From the cell containing the given text, extract its center point as [X, Y] coordinate. 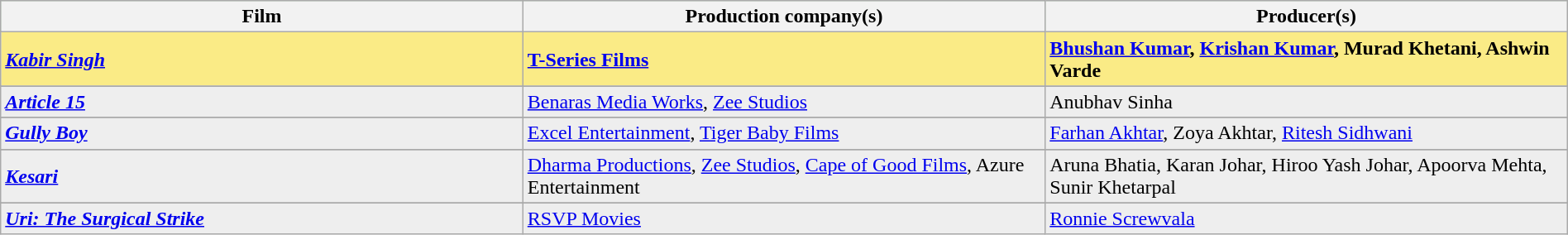
Farhan Akhtar, Zoya Akhtar, Ritesh Sidhwani [1307, 133]
Film [262, 17]
Anubhav Sinha [1307, 102]
T-Series Films [784, 60]
Ronnie Screwvala [1307, 218]
Uri: The Surgical Strike [262, 218]
Gully Boy [262, 133]
Excel Entertainment, Tiger Baby Films [784, 133]
Production company(s) [784, 17]
Producer(s) [1307, 17]
Benaras Media Works, Zee Studios [784, 102]
Dharma Productions, Zee Studios, Cape of Good Films, Azure Entertainment [784, 175]
Bhushan Kumar, Krishan Kumar, Murad Khetani, Ashwin Varde [1307, 60]
Aruna Bhatia, Karan Johar, Hiroo Yash Johar, Apoorva Mehta, Sunir Khetarpal [1307, 175]
RSVP Movies [784, 218]
Kabir Singh [262, 60]
Kesari [262, 175]
Article 15 [262, 102]
